Pinpoint the cell where the given text exists, returning its [x, y] midpoint coordinate. 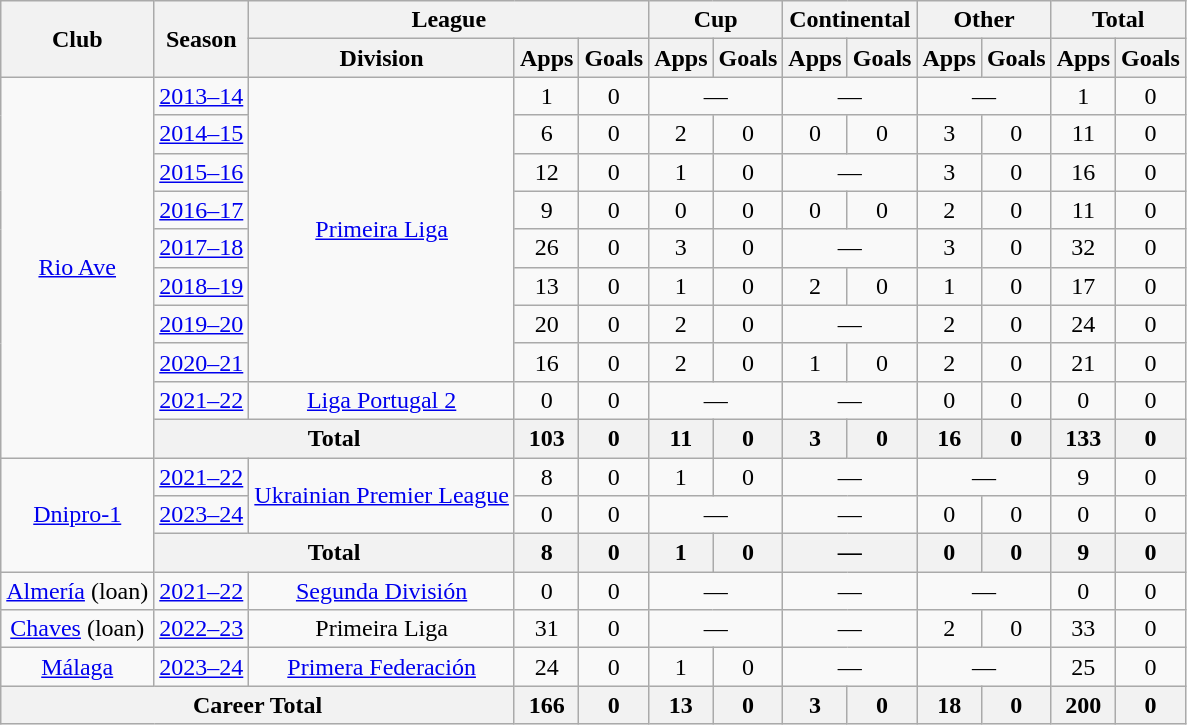
Club [78, 39]
Continental [850, 20]
32 [1083, 248]
Division [382, 58]
2015–16 [202, 172]
Almería (loan) [78, 591]
12 [546, 172]
Career Total [258, 705]
2022–23 [202, 629]
2018–19 [202, 286]
Rio Ave [78, 268]
Cup [716, 20]
6 [546, 134]
Liga Portugal 2 [382, 400]
2016–17 [202, 210]
Season [202, 39]
2013–14 [202, 96]
103 [546, 438]
31 [546, 629]
Málaga [78, 667]
2014–15 [202, 134]
21 [1083, 362]
Chaves (loan) [78, 629]
18 [949, 705]
200 [1083, 705]
133 [1083, 438]
2020–21 [202, 362]
25 [1083, 667]
2017–18 [202, 248]
League [449, 20]
17 [1083, 286]
26 [546, 248]
Primera Federación [382, 667]
Dnipro-1 [78, 515]
Other [984, 20]
Ukrainian Premier League [382, 496]
33 [1083, 629]
2019–20 [202, 324]
Segunda División [382, 591]
166 [546, 705]
20 [546, 324]
